Scan for the cell matching the given text and deliver its (X, Y) coordinate at center. 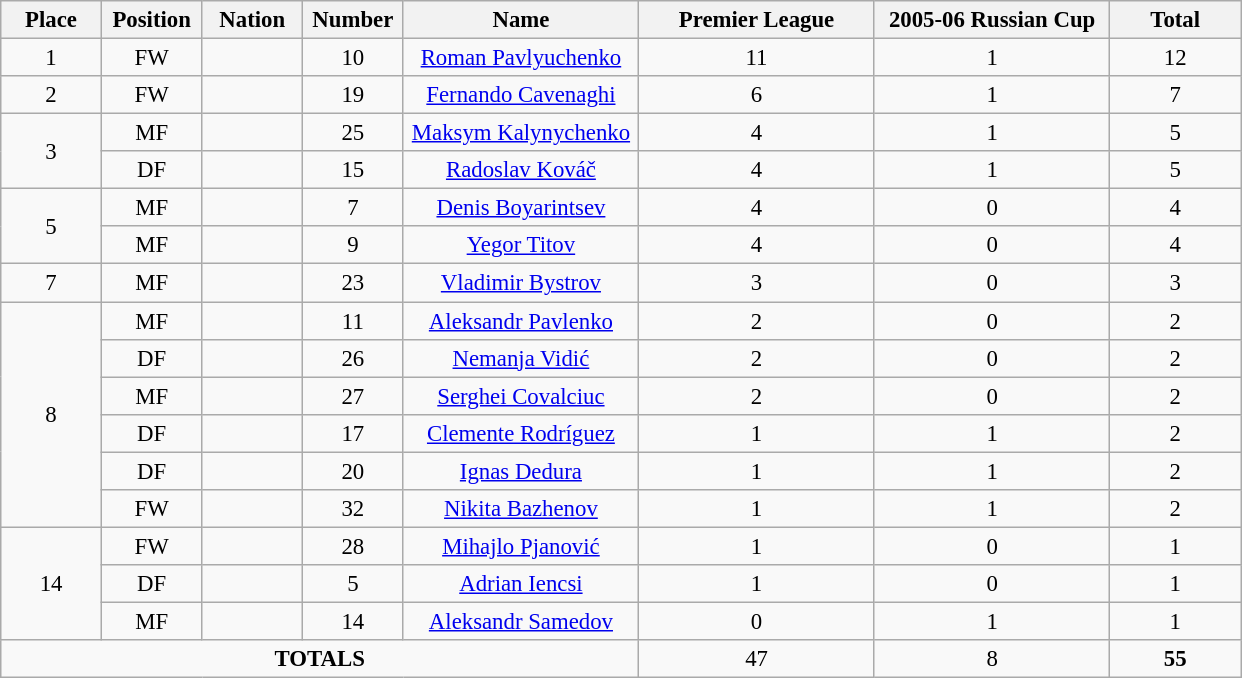
28 (354, 546)
Position (152, 20)
55 (1176, 659)
23 (354, 283)
Place (52, 20)
Nation (252, 20)
27 (354, 396)
Aleksandr Pavlenko (521, 321)
Name (521, 20)
32 (354, 509)
Vladimir Bystrov (521, 283)
Maksym Kalynychenko (521, 133)
25 (354, 133)
47 (757, 659)
Denis Boyarintsev (521, 208)
12 (1176, 58)
Nikita Bazhenov (521, 509)
Premier League (757, 20)
9 (354, 245)
26 (354, 358)
Number (354, 20)
Roman Pavlyuchenko (521, 58)
17 (354, 433)
Total (1176, 20)
Nemanja Vidić (521, 358)
Clemente Rodríguez (521, 433)
10 (354, 58)
TOTALS (320, 659)
Mihajlo Pjanović (521, 546)
Fernando Cavenaghi (521, 95)
15 (354, 170)
19 (354, 95)
Yegor Titov (521, 245)
Aleksandr Samedov (521, 621)
6 (757, 95)
Ignas Dedura (521, 471)
2005-06 Russian Cup (992, 20)
Serghei Covalciuc (521, 396)
Radoslav Kováč (521, 170)
20 (354, 471)
Adrian Iencsi (521, 584)
